Provide the [X, Y] coordinate of the cell's center where the given text is located.  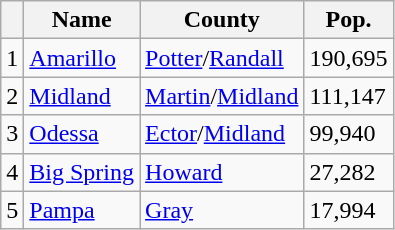
Midland [82, 96]
2 [12, 96]
Pop. [348, 20]
Pampa [82, 210]
4 [12, 172]
Potter/Randall [222, 58]
Big Spring [82, 172]
Odessa [82, 134]
17,994 [348, 210]
1 [12, 58]
Ector/Midland [222, 134]
Martin/Midland [222, 96]
190,695 [348, 58]
111,147 [348, 96]
3 [12, 134]
Gray [222, 210]
99,940 [348, 134]
Howard [222, 172]
5 [12, 210]
County [222, 20]
27,282 [348, 172]
Amarillo [82, 58]
Name [82, 20]
